Scan for the cell matching the given text and deliver its [x, y] coordinate at center. 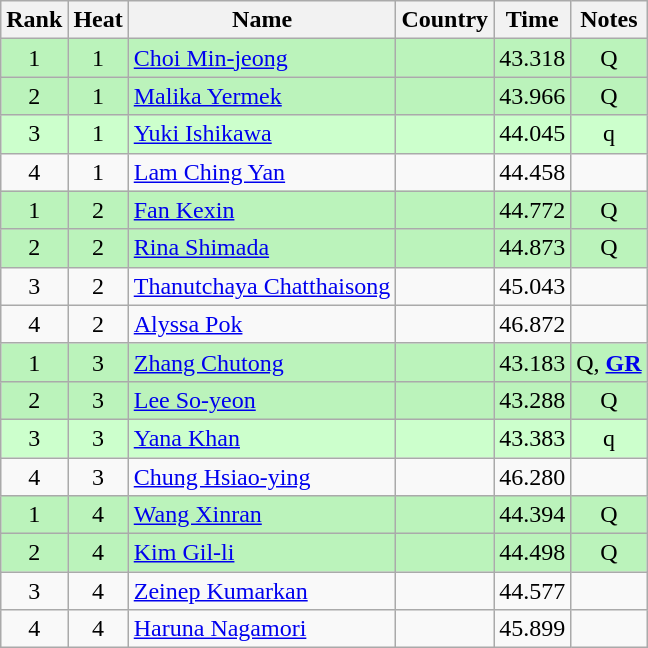
Time [532, 20]
44.458 [532, 172]
Chung Hsiao-ying [262, 477]
Rina Shimada [262, 248]
44.045 [532, 134]
Yuki Ishikawa [262, 134]
Alyssa Pok [262, 324]
Rank [34, 20]
45.043 [532, 286]
46.280 [532, 477]
44.577 [532, 591]
Fan Kexin [262, 210]
43.383 [532, 438]
Q, GR [609, 362]
Lam Ching Yan [262, 172]
44.394 [532, 515]
Name [262, 20]
Haruna Nagamori [262, 629]
Zhang Chutong [262, 362]
Notes [609, 20]
43.966 [532, 96]
Yana Khan [262, 438]
Wang Xinran [262, 515]
Heat [98, 20]
44.772 [532, 210]
44.873 [532, 248]
Kim Gil-li [262, 553]
43.318 [532, 58]
Thanutchaya Chatthaisong [262, 286]
45.899 [532, 629]
43.288 [532, 400]
Country [445, 20]
43.183 [532, 362]
Choi Min-jeong [262, 58]
44.498 [532, 553]
Zeinep Kumarkan [262, 591]
Lee So-yeon [262, 400]
46.872 [532, 324]
Malika Yermek [262, 96]
